Return the [X, Y] coordinate for the center point of the cell that contains the specified text.  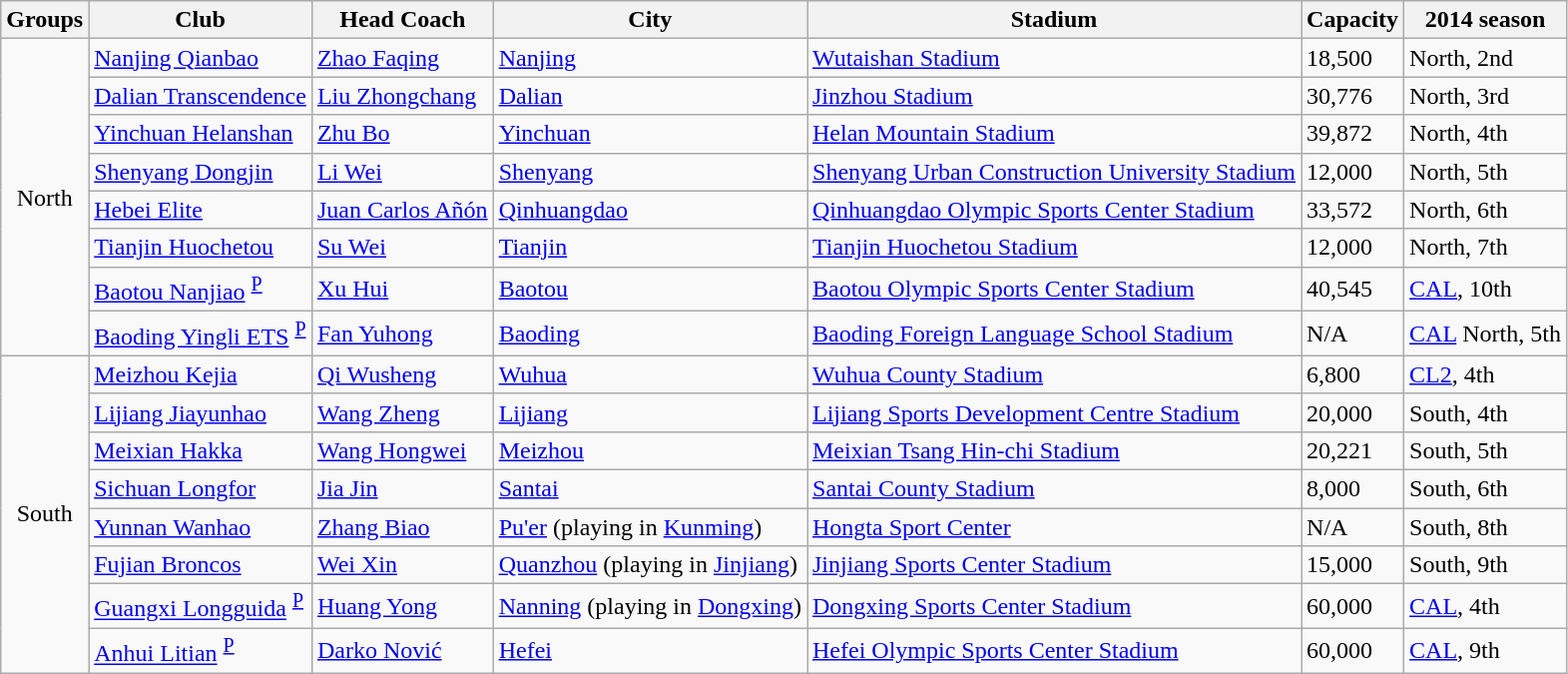
Baotou Olympic Sports Center Stadium [1054, 290]
Shenyang Urban Construction University Stadium [1054, 172]
South [45, 513]
North, 7th [1485, 248]
15,000 [1353, 565]
Lijiang [650, 412]
8,000 [1353, 488]
City [650, 20]
Santai County Stadium [1054, 488]
North, 4th [1485, 134]
Qi Wusheng [402, 374]
Guangxi Longguida P [201, 607]
North, 6th [1485, 210]
18,500 [1353, 58]
Hongta Sport Center [1054, 527]
Xu Hui [402, 290]
Helan Mountain Stadium [1054, 134]
Fujian Broncos [201, 565]
20,221 [1353, 450]
Tianjin [650, 248]
CAL, 10th [1485, 290]
40,545 [1353, 290]
Jinjiang Sports Center Stadium [1054, 565]
Darko Nović [402, 651]
Groups [45, 20]
Lijiang Jiayunhao [201, 412]
Wuhua County Stadium [1054, 374]
South, 6th [1485, 488]
Baoding [650, 334]
Qinhuangdao Olympic Sports Center Stadium [1054, 210]
Nanjing Qianbao [201, 58]
North, 2nd [1485, 58]
Hefei [650, 651]
Yinchuan Helanshan [201, 134]
South, 8th [1485, 527]
Wang Zheng [402, 412]
Sichuan Longfor [201, 488]
Lijiang Sports Development Centre Stadium [1054, 412]
South, 4th [1485, 412]
Dongxing Sports Center Stadium [1054, 607]
Tianjin Huochetou [201, 248]
Liu Zhongchang [402, 96]
Jinzhou Stadium [1054, 96]
Club [201, 20]
Su Wei [402, 248]
CAL, 4th [1485, 607]
Dalian Transcendence [201, 96]
North [45, 198]
Wuhua [650, 374]
Wutaishan Stadium [1054, 58]
Shenyang Dongjin [201, 172]
20,000 [1353, 412]
33,572 [1353, 210]
Pu'er (playing in Kunming) [650, 527]
Juan Carlos Añón [402, 210]
Huang Yong [402, 607]
Jia Jin [402, 488]
Santai [650, 488]
Meixian Hakka [201, 450]
Baotou Nanjiao P [201, 290]
2014 season [1485, 20]
North, 3rd [1485, 96]
Baotou [650, 290]
Yinchuan [650, 134]
Wei Xin [402, 565]
Meizhou Kejia [201, 374]
Capacity [1353, 20]
Hebei Elite [201, 210]
Hefei Olympic Sports Center Stadium [1054, 651]
South, 5th [1485, 450]
Nanning (playing in Dongxing) [650, 607]
Quanzhou (playing in Jinjiang) [650, 565]
Zhu Bo [402, 134]
Stadium [1054, 20]
Anhui Litian P [201, 651]
Fan Yuhong [402, 334]
Zhang Biao [402, 527]
North, 5th [1485, 172]
Yunnan Wanhao [201, 527]
Baoding Foreign Language School Stadium [1054, 334]
Tianjin Huochetou Stadium [1054, 248]
Wang Hongwei [402, 450]
Dalian [650, 96]
Meizhou [650, 450]
Zhao Faqing [402, 58]
CL2, 4th [1485, 374]
CAL, 9th [1485, 651]
Baoding Yingli ETS P [201, 334]
Meixian Tsang Hin-chi Stadium [1054, 450]
Li Wei [402, 172]
Shenyang [650, 172]
Nanjing [650, 58]
Head Coach [402, 20]
30,776 [1353, 96]
South, 9th [1485, 565]
6,800 [1353, 374]
39,872 [1353, 134]
CAL North, 5th [1485, 334]
Qinhuangdao [650, 210]
